Identify which cell holds the provided text, then report its (x, y) central coordinate. 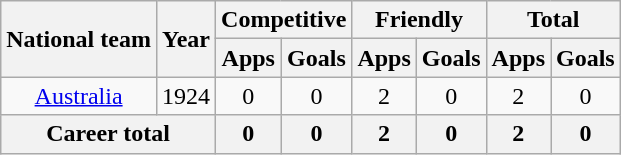
Year (186, 39)
Total (553, 20)
National team (79, 39)
Career total (108, 134)
Friendly (419, 20)
Australia (79, 96)
Competitive (284, 20)
1924 (186, 96)
